Locate the cell with the specified text and output its (X, Y) center coordinate. 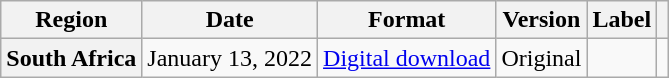
Label (622, 20)
Version (542, 20)
Format (407, 20)
South Africa (72, 58)
Date (230, 20)
Region (72, 20)
Digital download (407, 58)
January 13, 2022 (230, 58)
Original (542, 58)
